Pinpoint the cell where the given text exists, returning its [X, Y] midpoint coordinate. 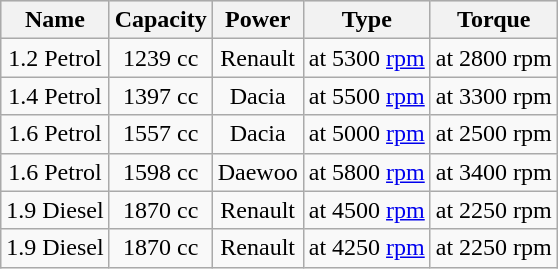
at 2800 rpm [494, 58]
at 5000 rpm [366, 134]
at 5800 rpm [366, 172]
at 4250 rpm [366, 248]
at 2500 rpm [494, 134]
1397 cc [160, 96]
Daewoo [258, 172]
Power [258, 20]
1557 cc [160, 134]
1239 cc [160, 58]
Type [366, 20]
1598 cc [160, 172]
1.2 Petrol [55, 58]
Name [55, 20]
at 5500 rpm [366, 96]
at 5300 rpm [366, 58]
at 3300 rpm [494, 96]
at 3400 rpm [494, 172]
Capacity [160, 20]
at 4500 rpm [366, 210]
Torque [494, 20]
1.4 Petrol [55, 96]
